Return (X, Y) of the center of cell containing provided text 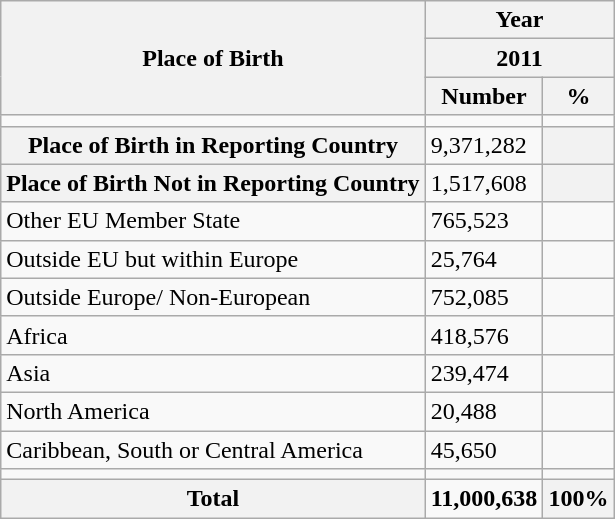
752,085 (484, 297)
418,576 (484, 335)
Outside Europe/ Non-European (213, 297)
Number (484, 96)
Other EU Member State (213, 221)
100% (578, 499)
North America (213, 411)
% (578, 96)
Total (213, 499)
Place of Birth in Reporting Country (213, 145)
9,371,282 (484, 145)
1,517,608 (484, 183)
2011 (520, 58)
20,488 (484, 411)
11,000,638 (484, 499)
25,764 (484, 259)
Year (520, 20)
765,523 (484, 221)
239,474 (484, 373)
Place of Birth (213, 58)
Caribbean, South or Central America (213, 449)
Asia (213, 373)
45,650 (484, 449)
Outside EU but within Europe (213, 259)
Africa (213, 335)
Place of Birth Not in Reporting Country (213, 183)
